Identify which cell holds the provided text, then report its [X, Y] central coordinate. 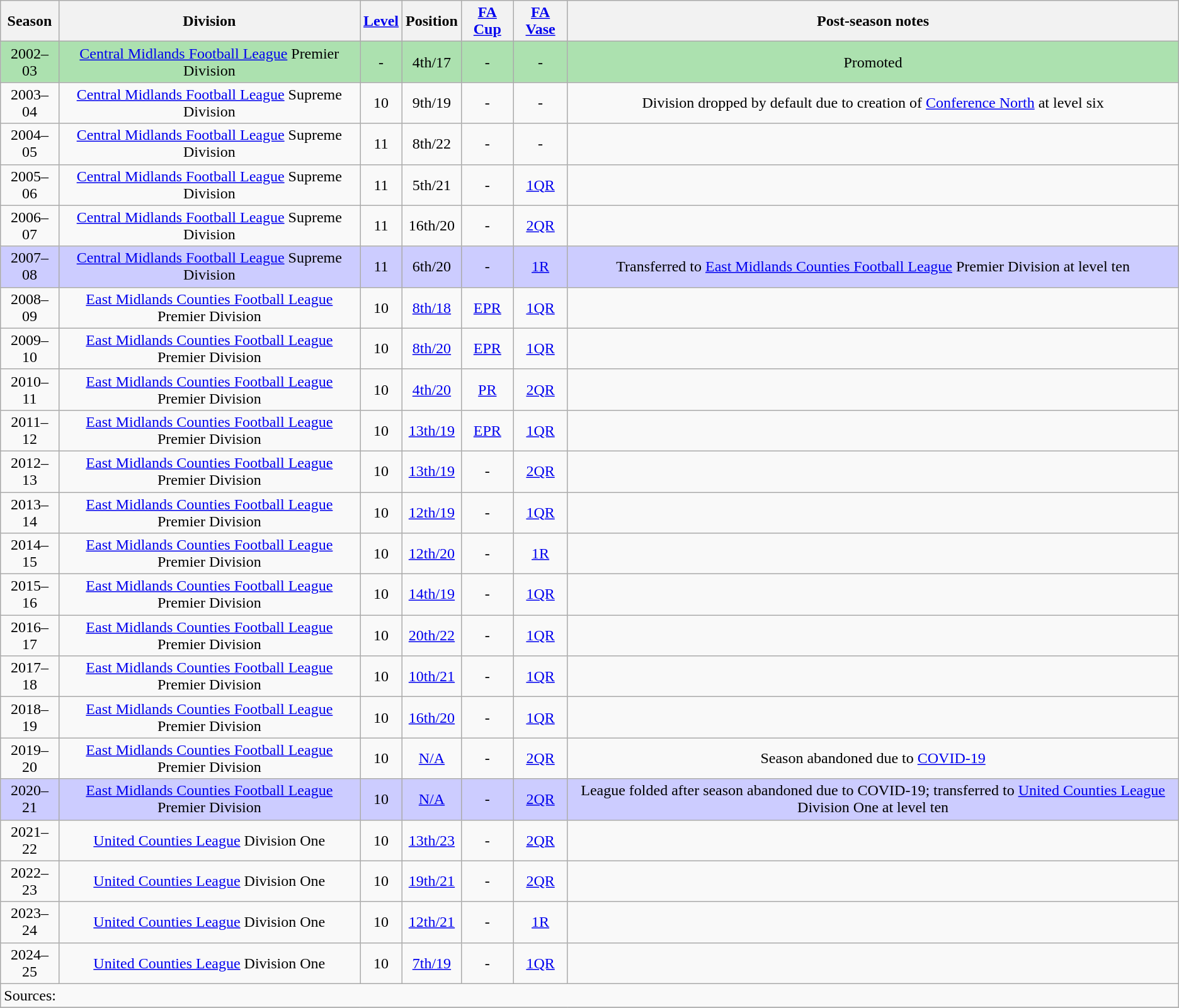
2009–10 [30, 349]
12th/20 [432, 554]
12th/19 [432, 512]
2010–11 [30, 389]
Sources: [589, 995]
14th/19 [432, 594]
2018–19 [30, 718]
Transferred to East Midlands Counties Football League Premier Division at level ten [873, 267]
10th/21 [432, 676]
2005–06 [30, 185]
PR [487, 389]
13th/23 [432, 840]
2020–21 [30, 800]
8th/18 [432, 307]
Post-season notes [873, 21]
4th/20 [432, 389]
4th/17 [432, 62]
2011–12 [30, 431]
19th/21 [432, 881]
Promoted [873, 62]
2007–08 [30, 267]
2008–09 [30, 307]
2015–16 [30, 594]
Level [382, 21]
7th/19 [432, 963]
2003–04 [30, 103]
2019–20 [30, 758]
2006–07 [30, 225]
2024–25 [30, 963]
2016–17 [30, 636]
Position [432, 21]
12th/21 [432, 922]
FA Vase [540, 21]
2004–05 [30, 144]
20th/22 [432, 636]
League folded after season abandoned due to COVID-19; transferred to United Counties League Division One at level ten [873, 800]
Division dropped by default due to creation of Conference North at level six [873, 103]
Division [209, 21]
FA Cup [487, 21]
2023–24 [30, 922]
5th/21 [432, 185]
Season abandoned due to COVID-19 [873, 758]
8th/22 [432, 144]
2012–13 [30, 471]
2002–03 [30, 62]
2014–15 [30, 554]
2017–18 [30, 676]
9th/19 [432, 103]
Season [30, 21]
6th/20 [432, 267]
2021–22 [30, 840]
Central Midlands Football League Premier Division [209, 62]
2022–23 [30, 881]
2013–14 [30, 512]
8th/20 [432, 349]
